Return the [x, y] coordinate for the center point of the cell that contains the specified text.  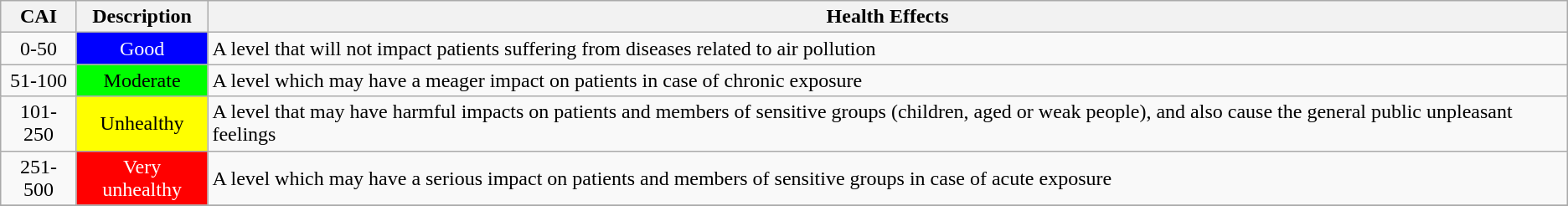
101-250 [39, 124]
A level that will not impact patients suffering from diseases related to air pollution [888, 49]
251-500 [39, 178]
Description [142, 17]
A level which may have a meager impact on patients in case of chronic exposure [888, 80]
Good [142, 49]
Unhealthy [142, 124]
Very unhealthy [142, 178]
0-50 [39, 49]
51-100 [39, 80]
A level which may have a serious impact on patients and members of sensitive groups in case of acute exposure [888, 178]
Moderate [142, 80]
CAI [39, 17]
Health Effects [888, 17]
